Identify which cell holds the provided text, then report its (X, Y) central coordinate. 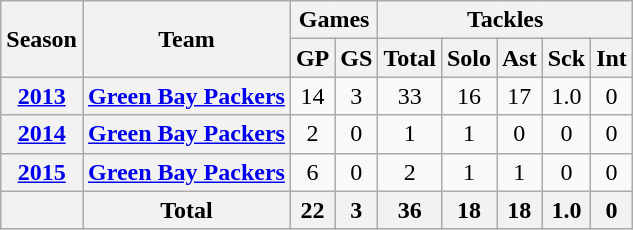
GS (356, 58)
Int (612, 58)
2015 (42, 172)
Sck (566, 58)
14 (312, 96)
17 (519, 96)
Games (334, 20)
Tackles (506, 20)
16 (468, 96)
Team (186, 39)
22 (312, 210)
Season (42, 39)
6 (312, 172)
33 (410, 96)
36 (410, 210)
GP (312, 58)
2014 (42, 134)
2013 (42, 96)
Solo (468, 58)
Ast (519, 58)
